Return the [X, Y] coordinate for the center point of the cell that contains the specified text.  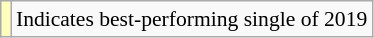
Indicates best-performing single of 2019 [192, 19]
